Return the (x, y) coordinate for the center point of the cell that contains the specified text.  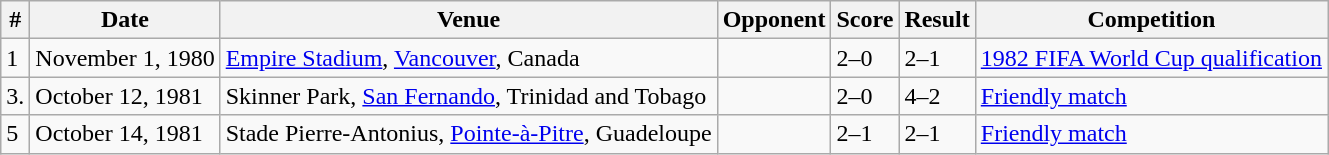
1 (16, 58)
Empire Stadium, Vancouver, Canada (468, 58)
Venue (468, 20)
Score (865, 20)
Skinner Park, San Fernando, Trinidad and Tobago (468, 96)
3. (16, 96)
Competition (1151, 20)
5 (16, 134)
October 14, 1981 (125, 134)
4–2 (937, 96)
October 12, 1981 (125, 96)
1982 FIFA World Cup qualification (1151, 58)
Date (125, 20)
# (16, 20)
Result (937, 20)
Stade Pierre-Antonius, Pointe-à-Pitre, Guadeloupe (468, 134)
Opponent (774, 20)
November 1, 1980 (125, 58)
